Scan for the cell matching the given text and deliver its (x, y) coordinate at center. 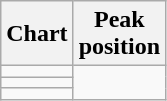
Chart (37, 34)
Peakposition (119, 34)
